Provide the (X, Y) coordinate of the cell's center where the given text is located.  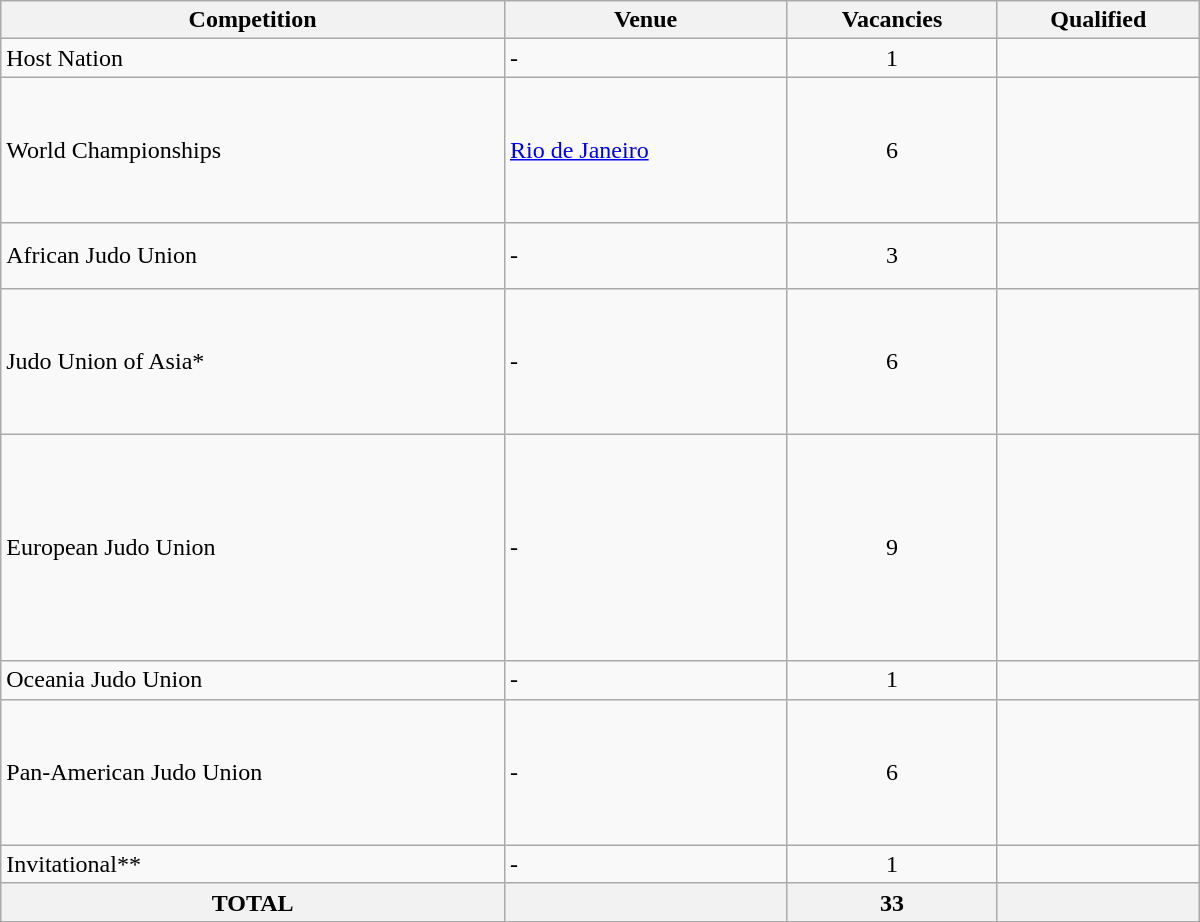
European Judo Union (253, 548)
Vacancies (892, 20)
Judo Union of Asia* (253, 361)
World Championships (253, 150)
3 (892, 256)
33 (892, 902)
Venue (645, 20)
9 (892, 548)
African Judo Union (253, 256)
TOTAL (253, 902)
Competition (253, 20)
Qualified (1098, 20)
Invitational** (253, 864)
Rio de Janeiro (645, 150)
Host Nation (253, 58)
Pan-American Judo Union (253, 772)
Oceania Judo Union (253, 680)
